Locate the cell with the specified text and output its (x, y) center coordinate. 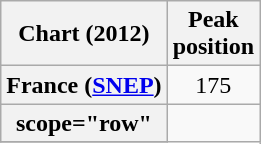
Peakposition (213, 34)
scope="row" (84, 123)
175 (213, 85)
Chart (2012) (84, 34)
France (SNEP) (84, 85)
